For the text-containing cell, return its midpoint in (X, Y) coordinate format. 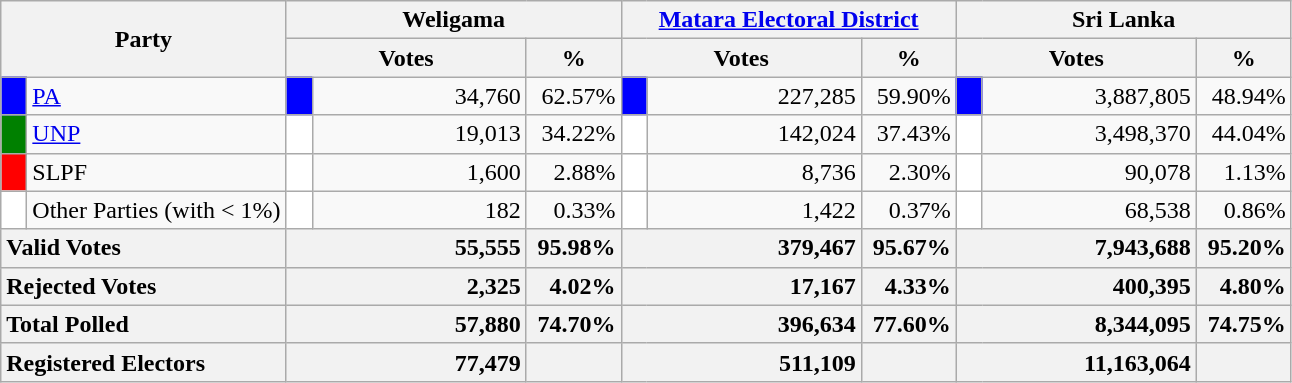
Weligama (454, 20)
396,634 (741, 324)
511,109 (741, 362)
2,325 (406, 286)
2.30% (908, 172)
77.60% (908, 324)
3,887,805 (1089, 96)
Total Polled (144, 324)
Matara Electoral District (788, 20)
2.88% (574, 172)
77,479 (406, 362)
95.98% (574, 248)
19,013 (419, 134)
Rejected Votes (144, 286)
8,344,095 (1076, 324)
34,760 (419, 96)
74.75% (1244, 324)
0.86% (1244, 210)
Party (144, 39)
55,555 (406, 248)
227,285 (754, 96)
59.90% (908, 96)
62.57% (574, 96)
Registered Electors (144, 362)
90,078 (1089, 172)
Valid Votes (144, 248)
PA (156, 96)
Other Parties (with < 1%) (156, 210)
0.33% (574, 210)
1,422 (754, 210)
48.94% (1244, 96)
95.67% (908, 248)
4.02% (574, 286)
379,467 (741, 248)
8,736 (754, 172)
182 (419, 210)
7,943,688 (1076, 248)
Sri Lanka (1124, 20)
74.70% (574, 324)
68,538 (1089, 210)
44.04% (1244, 134)
142,024 (754, 134)
57,880 (406, 324)
UNP (156, 134)
11,163,064 (1076, 362)
3,498,370 (1089, 134)
95.20% (1244, 248)
37.43% (908, 134)
0.37% (908, 210)
SLPF (156, 172)
17,167 (741, 286)
4.33% (908, 286)
1.13% (1244, 172)
4.80% (1244, 286)
34.22% (574, 134)
400,395 (1076, 286)
1,600 (419, 172)
